Capture the cell that displays the provided text and extract its (X, Y) central coordinate. 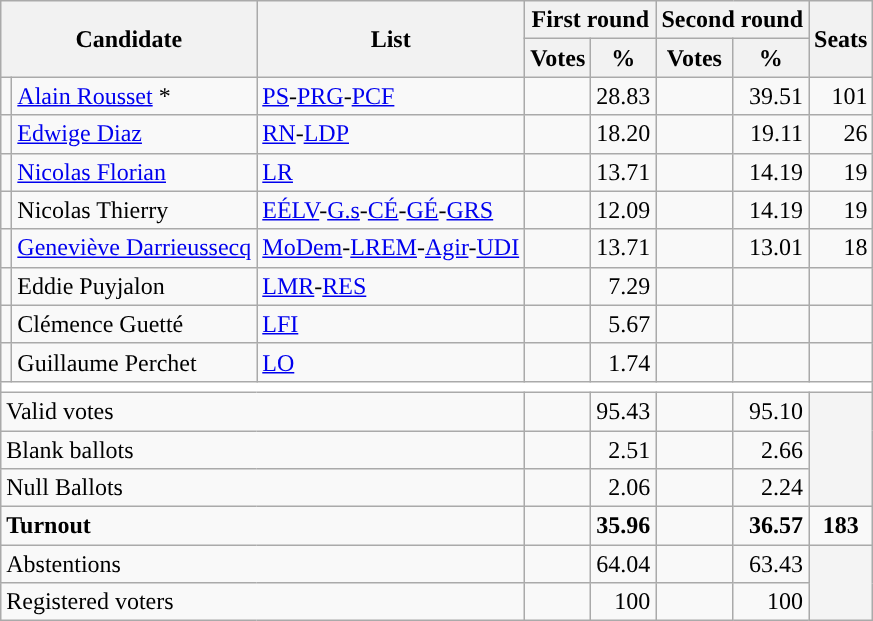
2.06 (624, 488)
35.96 (624, 526)
26 (841, 134)
EÉLV-G.s-CÉ-GÉ-GRS (391, 210)
Candidate (129, 39)
Geneviève Darrieussecq (134, 248)
Eddie Puyjalon (134, 286)
36.57 (771, 526)
Turnout (263, 526)
RN-LDP (391, 134)
2.66 (771, 449)
Null Ballots (263, 488)
PS-PRG-PCF (391, 96)
MoDem-LREM-Agir-UDI (391, 248)
18 (841, 248)
19.11 (771, 134)
Edwige Diaz (134, 134)
2.51 (624, 449)
39.51 (771, 96)
7.29 (624, 286)
Second round (732, 20)
List (391, 39)
28.83 (624, 96)
LO (391, 362)
Guillaume Perchet (134, 362)
Seats (841, 39)
5.67 (624, 324)
95.10 (771, 411)
13.01 (771, 248)
LFI (391, 324)
95.43 (624, 411)
Clémence Guetté (134, 324)
Blank ballots (263, 449)
Valid votes (263, 411)
Nicolas Florian (134, 172)
12.09 (624, 210)
64.04 (624, 564)
18.20 (624, 134)
LR (391, 172)
1.74 (624, 362)
Alain Rousset * (134, 96)
183 (841, 526)
2.24 (771, 488)
LMR-RES (391, 286)
Nicolas Thierry (134, 210)
Registered voters (263, 602)
101 (841, 96)
Abstentions (263, 564)
First round (590, 20)
63.43 (771, 564)
